Determine the (X, Y) coordinate at the center of the cell enclosing the given text.  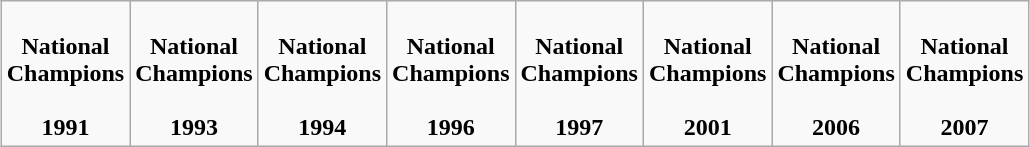
NationalChampions1994 (322, 74)
NationalChampions2001 (707, 74)
NationalChampions1996 (451, 74)
NationalChampions2007 (964, 74)
NationalChampions1997 (579, 74)
NationalChampions1991 (65, 74)
NationalChampions2006 (836, 74)
NationalChampions1993 (194, 74)
